Detect which cell encompasses the target text, then output its [x, y] center coordinate. 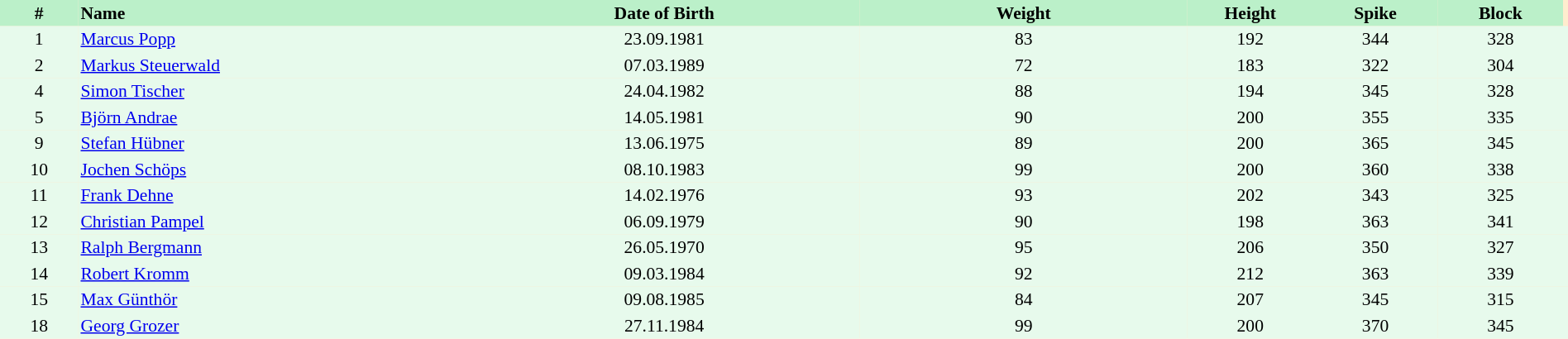
83 [1024, 40]
Marcus Popp [273, 40]
207 [1250, 299]
Simon Tischer [273, 91]
327 [1500, 248]
341 [1500, 222]
Christian Pampel [273, 222]
Height [1250, 13]
338 [1500, 169]
Robert Kromm [273, 274]
93 [1024, 195]
Block [1500, 13]
5 [39, 117]
202 [1250, 195]
Weight [1024, 13]
Date of Birth [664, 13]
15 [39, 299]
212 [1250, 274]
88 [1024, 91]
206 [1250, 248]
Jochen Schöps [273, 169]
198 [1250, 222]
2 [39, 65]
Markus Steuerwald [273, 65]
09.03.1984 [664, 274]
14.02.1976 [664, 195]
14 [39, 274]
89 [1024, 144]
10 [39, 169]
27.11.1984 [664, 326]
355 [1374, 117]
Name [273, 13]
360 [1374, 169]
Björn Andrae [273, 117]
08.10.1983 [664, 169]
370 [1374, 326]
1 [39, 40]
325 [1500, 195]
# [39, 13]
339 [1500, 274]
183 [1250, 65]
14.05.1981 [664, 117]
Max Günthör [273, 299]
194 [1250, 91]
Frank Dehne [273, 195]
12 [39, 222]
350 [1374, 248]
13.06.1975 [664, 144]
322 [1374, 65]
92 [1024, 274]
343 [1374, 195]
335 [1500, 117]
24.04.1982 [664, 91]
26.05.1970 [664, 248]
95 [1024, 248]
304 [1500, 65]
315 [1500, 299]
84 [1024, 299]
18 [39, 326]
4 [39, 91]
192 [1250, 40]
23.09.1981 [664, 40]
11 [39, 195]
344 [1374, 40]
9 [39, 144]
06.09.1979 [664, 222]
Ralph Bergmann [273, 248]
Stefan Hübner [273, 144]
365 [1374, 144]
07.03.1989 [664, 65]
Spike [1374, 13]
Georg Grozer [273, 326]
09.08.1985 [664, 299]
13 [39, 248]
72 [1024, 65]
